Detect which cell encompasses the target text, then output its [x, y] center coordinate. 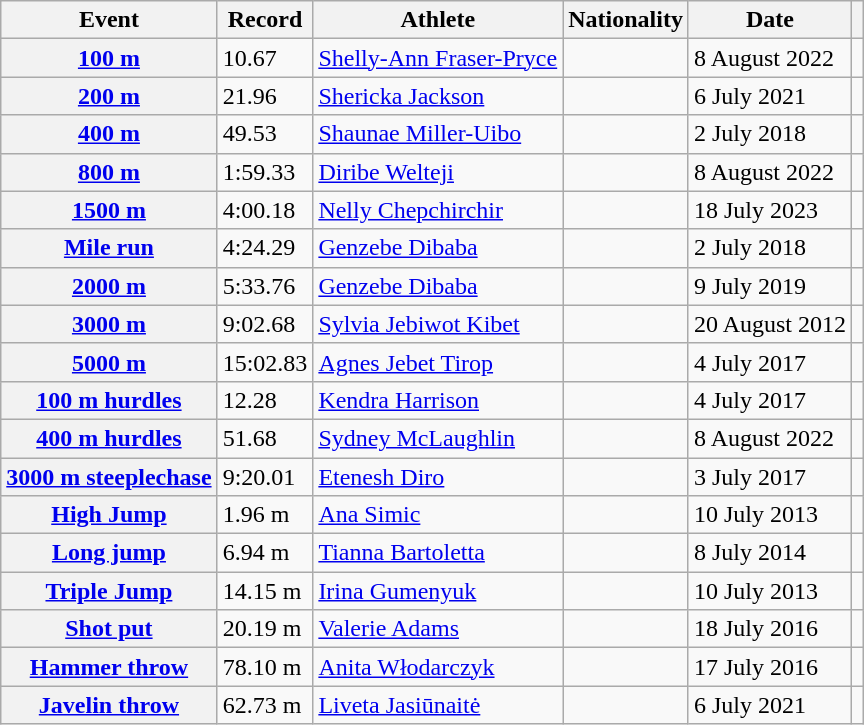
Athlete [438, 20]
Ana Simic [438, 515]
9:20.01 [265, 477]
78.10 m [265, 667]
49.53 [265, 134]
21.96 [265, 96]
Tianna Bartoletta [438, 553]
1500 m [109, 210]
Liveta Jasiūnaitė [438, 705]
Mile run [109, 248]
Date [770, 20]
Agnes Jebet Tirop [438, 362]
Sydney McLaughlin [438, 438]
Shelly-Ann Fraser-Pryce [438, 58]
2000 m [109, 286]
15:02.83 [265, 362]
9 July 2019 [770, 286]
9:02.68 [265, 324]
3000 m steeplechase [109, 477]
51.68 [265, 438]
Irina Gumenyuk [438, 591]
12.28 [265, 400]
Shot put [109, 629]
5:33.76 [265, 286]
18 July 2016 [770, 629]
3 July 2017 [770, 477]
200 m [109, 96]
14.15 m [265, 591]
Nelly Chepchirchir [438, 210]
62.73 m [265, 705]
20.19 m [265, 629]
6.94 m [265, 553]
100 m [109, 58]
Event [109, 20]
Nationality [626, 20]
3000 m [109, 324]
800 m [109, 172]
Anita Włodarczyk [438, 667]
Javelin throw [109, 705]
Sylvia Jebiwot Kibet [438, 324]
400 m hurdles [109, 438]
18 July 2023 [770, 210]
Long jump [109, 553]
20 August 2012 [770, 324]
8 July 2014 [770, 553]
High Jump [109, 515]
Diribe Welteji [438, 172]
400 m [109, 134]
10.67 [265, 58]
Valerie Adams [438, 629]
Triple Jump [109, 591]
Shaunae Miller-Uibo [438, 134]
Record [265, 20]
1.96 m [265, 515]
5000 m [109, 362]
Shericka Jackson [438, 96]
Etenesh Diro [438, 477]
1:59.33 [265, 172]
Kendra Harrison [438, 400]
17 July 2016 [770, 667]
Hammer throw [109, 667]
100 m hurdles [109, 400]
4:00.18 [265, 210]
4:24.29 [265, 248]
